Output the [x, y] coordinate of the center of the cell containing the given text.  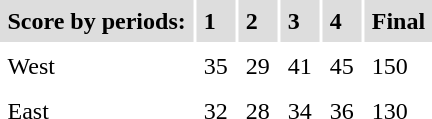
4 [342, 21]
3 [300, 21]
29 [258, 66]
1 [216, 21]
35 [216, 66]
Final [398, 21]
41 [300, 66]
2 [258, 21]
West [96, 66]
45 [342, 66]
150 [398, 66]
Score by periods: [96, 21]
